Capture the cell that displays the provided text and extract its [x, y] central coordinate. 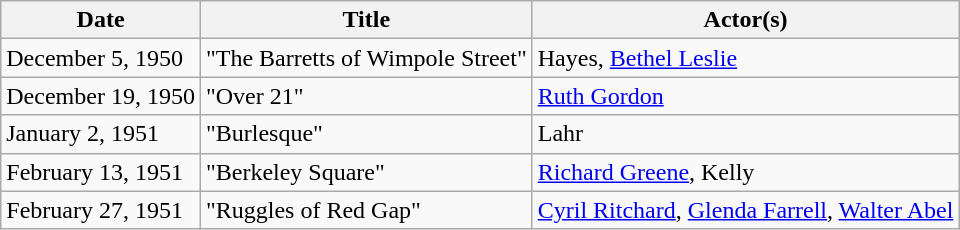
Lahr [746, 134]
Ruth Gordon [746, 96]
"Ruggles of Red Gap" [366, 210]
Date [101, 20]
"Over 21" [366, 96]
December 19, 1950 [101, 96]
February 13, 1951 [101, 172]
"Berkeley Square" [366, 172]
January 2, 1951 [101, 134]
Cyril Ritchard, Glenda Farrell, Walter Abel [746, 210]
December 5, 1950 [101, 58]
Actor(s) [746, 20]
"Burlesque" [366, 134]
Hayes, Bethel Leslie [746, 58]
Richard Greene, Kelly [746, 172]
"The Barretts of Wimpole Street" [366, 58]
Title [366, 20]
February 27, 1951 [101, 210]
